Locate the cell with the specified text and output its (x, y) center coordinate. 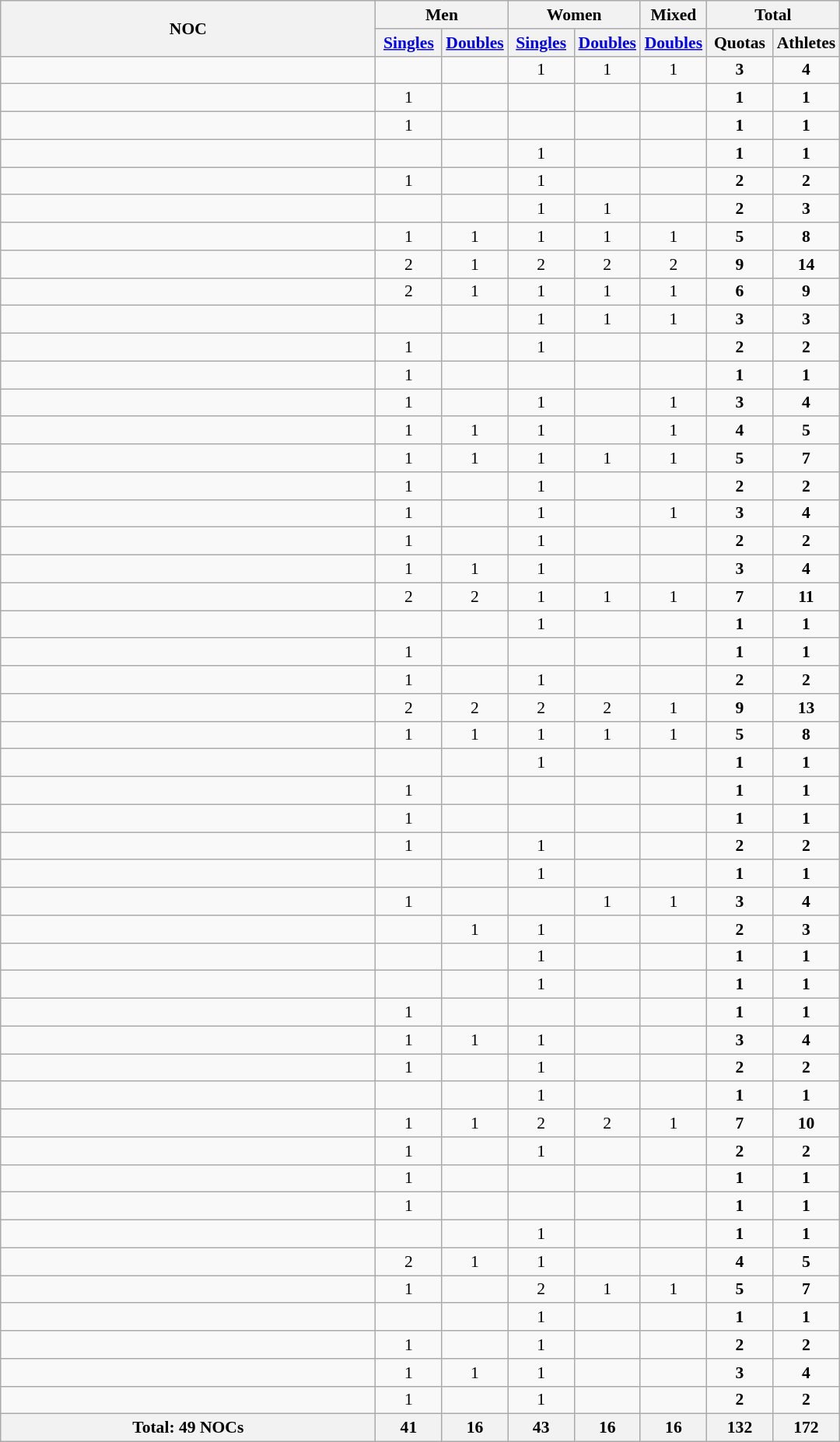
NOC (188, 28)
6 (739, 292)
11 (807, 597)
Quotas (739, 43)
13 (807, 708)
172 (807, 1428)
Athletes (807, 43)
14 (807, 264)
43 (541, 1428)
Women (574, 15)
132 (739, 1428)
Mixed (674, 15)
Men (442, 15)
41 (409, 1428)
Total (773, 15)
Total: 49 NOCs (188, 1428)
10 (807, 1123)
